Find where the given text appears and provide that cell's center as [x, y] coordinate. 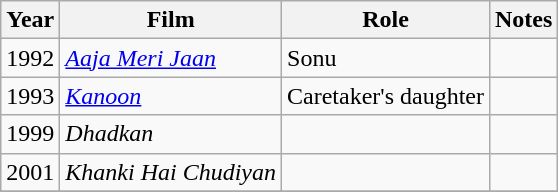
Dhadkan [171, 134]
Notes [523, 20]
1993 [30, 96]
Year [30, 20]
Kanoon [171, 96]
2001 [30, 172]
Role [386, 20]
1992 [30, 58]
Sonu [386, 58]
Caretaker's daughter [386, 96]
1999 [30, 134]
Aaja Meri Jaan [171, 58]
Film [171, 20]
Khanki Hai Chudiyan [171, 172]
